Locate the cell with the specified text and output its [x, y] center coordinate. 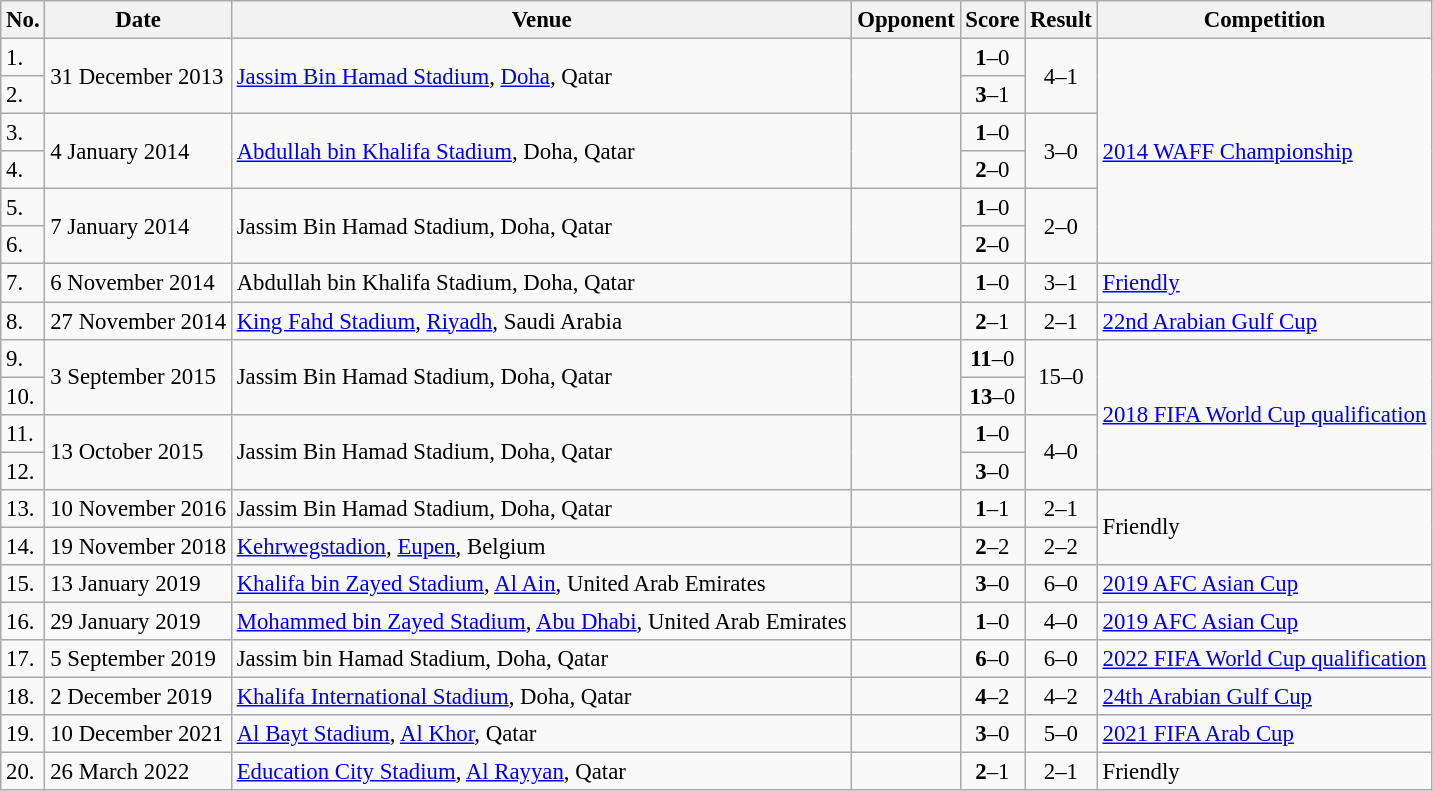
Competition [1264, 20]
Khalifa International Stadium, Doha, Qatar [542, 697]
7. [23, 283]
19 November 2018 [138, 546]
13. [23, 509]
2021 FIFA Arab Cup [1264, 734]
13–0 [992, 396]
Al Bayt Stadium, Al Khor, Qatar [542, 734]
13 October 2015 [138, 452]
6 November 2014 [138, 283]
King Fahd Stadium, Riyadh, Saudi Arabia [542, 321]
10 November 2016 [138, 509]
4 January 2014 [138, 152]
No. [23, 20]
Mohammed bin Zayed Stadium, Abu Dhabi, United Arab Emirates [542, 621]
Venue [542, 20]
31 December 2013 [138, 76]
15–0 [1062, 376]
Result [1062, 20]
Education City Stadium, Al Rayyan, Qatar [542, 772]
3. [23, 133]
10 December 2021 [138, 734]
10. [23, 396]
16. [23, 621]
2018 FIFA World Cup qualification [1264, 414]
8. [23, 321]
Date [138, 20]
12. [23, 471]
27 November 2014 [138, 321]
Kehrwegstadion, Eupen, Belgium [542, 546]
2014 WAFF Championship [1264, 152]
26 March 2022 [138, 772]
11. [23, 433]
17. [23, 659]
Khalifa bin Zayed Stadium, Al Ain, United Arab Emirates [542, 584]
19. [23, 734]
22nd Arabian Gulf Cup [1264, 321]
18. [23, 697]
5–0 [1062, 734]
20. [23, 772]
4. [23, 170]
29 January 2019 [138, 621]
Jassim bin Hamad Stadium, Doha, Qatar [542, 659]
6. [23, 245]
2. [23, 95]
5 September 2019 [138, 659]
Score [992, 20]
3 September 2015 [138, 376]
1. [23, 58]
2022 FIFA World Cup qualification [1264, 659]
5. [23, 208]
15. [23, 584]
Opponent [906, 20]
13 January 2019 [138, 584]
11–0 [992, 358]
1–1 [992, 509]
4–1 [1062, 76]
9. [23, 358]
7 January 2014 [138, 226]
24th Arabian Gulf Cup [1264, 697]
14. [23, 546]
2 December 2019 [138, 697]
